Detect which cell encompasses the target text, then output its (x, y) center coordinate. 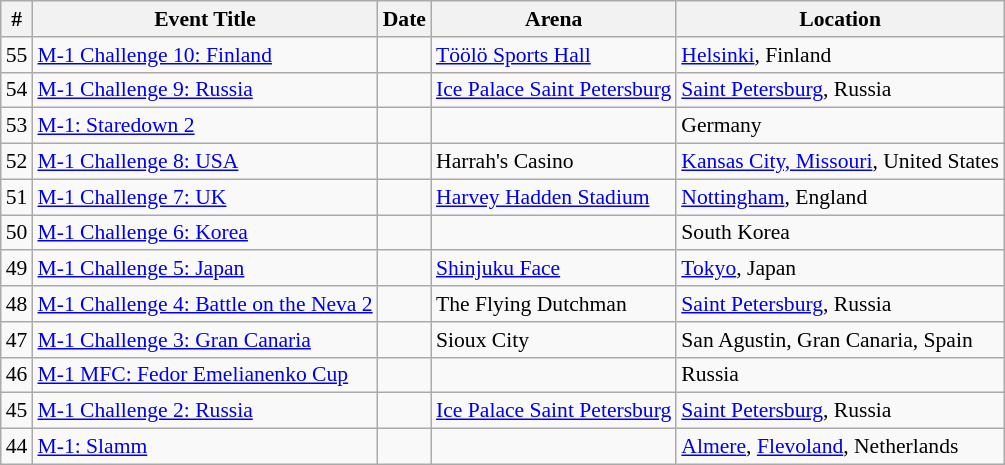
M-1: Staredown 2 (204, 126)
Germany (840, 126)
53 (17, 126)
Harvey Hadden Stadium (554, 197)
M-1 Challenge 5: Japan (204, 269)
# (17, 19)
52 (17, 162)
San Agustin, Gran Canaria, Spain (840, 340)
M-1 Challenge 7: UK (204, 197)
Sioux City (554, 340)
44 (17, 447)
Kansas City, Missouri, United States (840, 162)
M-1 Challenge 10: Finland (204, 55)
49 (17, 269)
M-1 Challenge 2: Russia (204, 411)
Harrah's Casino (554, 162)
Töölö Sports Hall (554, 55)
47 (17, 340)
Helsinki, Finland (840, 55)
51 (17, 197)
46 (17, 375)
54 (17, 90)
M-1 Challenge 8: USA (204, 162)
M-1 Challenge 4: Battle on the Neva 2 (204, 304)
45 (17, 411)
M-1 MFC: Fedor Emelianenko Cup (204, 375)
Russia (840, 375)
Date (404, 19)
M-1 Challenge 9: Russia (204, 90)
Arena (554, 19)
Nottingham, England (840, 197)
M-1 Challenge 3: Gran Canaria (204, 340)
Tokyo, Japan (840, 269)
50 (17, 233)
South Korea (840, 233)
Almere, Flevoland, Netherlands (840, 447)
M-1 Challenge 6: Korea (204, 233)
Location (840, 19)
55 (17, 55)
Event Title (204, 19)
M-1: Slamm (204, 447)
The Flying Dutchman (554, 304)
Shinjuku Face (554, 269)
48 (17, 304)
